Detect which cell encompasses the target text, then output its [X, Y] center coordinate. 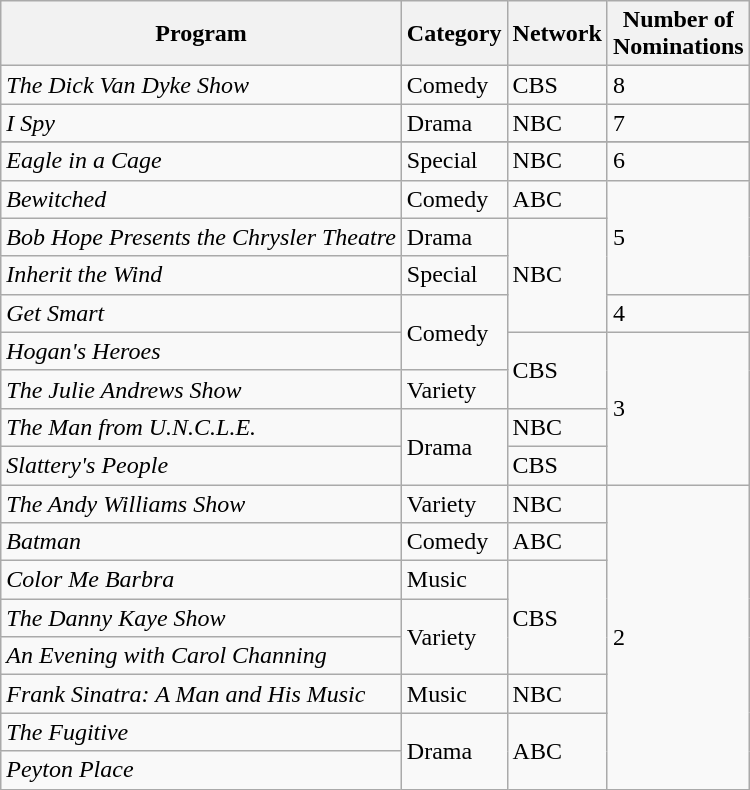
Eagle in a Cage [202, 161]
Get Smart [202, 313]
The Danny Kaye Show [202, 618]
Batman [202, 542]
2 [678, 636]
3 [678, 408]
The Dick Van Dyke Show [202, 85]
Program [202, 34]
Hogan's Heroes [202, 351]
Peyton Place [202, 770]
7 [678, 123]
6 [678, 161]
5 [678, 237]
Frank Sinatra: A Man and His Music [202, 694]
Network [557, 34]
Bewitched [202, 199]
Number ofNominations [678, 34]
Category [454, 34]
Color Me Barbra [202, 580]
8 [678, 85]
An Evening with Carol Channing [202, 656]
4 [678, 313]
The Andy Williams Show [202, 503]
The Man from U.N.C.L.E. [202, 427]
Bob Hope Presents the Chrysler Theatre [202, 237]
Slattery's People [202, 465]
Inherit the Wind [202, 275]
The Fugitive [202, 732]
The Julie Andrews Show [202, 389]
I Spy [202, 123]
